Capture the cell that displays the provided text and extract its [x, y] central coordinate. 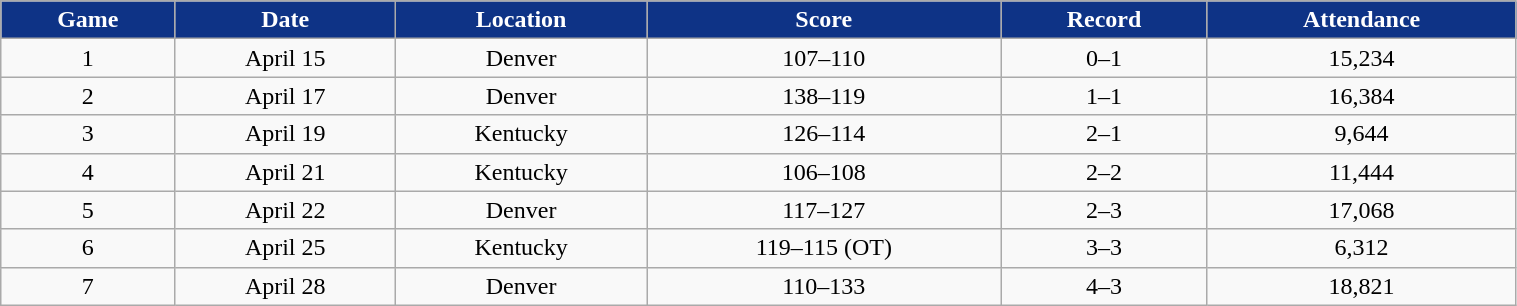
April 19 [286, 134]
0–1 [1104, 58]
Location [522, 20]
3–3 [1104, 248]
5 [88, 210]
138–119 [824, 96]
1–1 [1104, 96]
117–127 [824, 210]
April 15 [286, 58]
April 17 [286, 96]
18,821 [1362, 286]
126–114 [824, 134]
106–108 [824, 172]
2–1 [1104, 134]
3 [88, 134]
Score [824, 20]
Attendance [1362, 20]
107–110 [824, 58]
April 25 [286, 248]
1 [88, 58]
April 22 [286, 210]
Date [286, 20]
6 [88, 248]
2 [88, 96]
15,234 [1362, 58]
16,384 [1362, 96]
4 [88, 172]
April 28 [286, 286]
April 21 [286, 172]
2–2 [1104, 172]
17,068 [1362, 210]
Record [1104, 20]
9,644 [1362, 134]
110–133 [824, 286]
7 [88, 286]
11,444 [1362, 172]
119–115 (OT) [824, 248]
2–3 [1104, 210]
Game [88, 20]
4–3 [1104, 286]
6,312 [1362, 248]
